Locate the cell with the specified text and output its [X, Y] center coordinate. 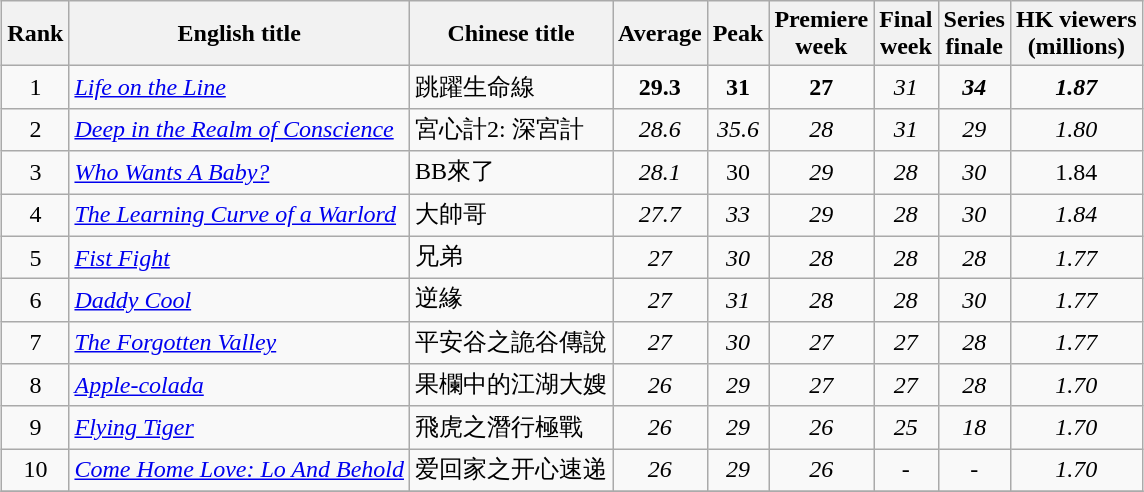
33 [738, 216]
Life on the Line [240, 88]
大帥哥 [512, 216]
BB來了 [512, 172]
Deep in the Realm of Conscience [240, 130]
1.80 [1076, 130]
10 [36, 470]
The Learning Curve of a Warlord [240, 216]
25 [906, 428]
飛虎之潛行極戰 [512, 428]
6 [36, 300]
9 [36, 428]
Seriesfinale [974, 34]
1.87 [1076, 88]
Come Home Love: Lo And Behold [240, 470]
4 [36, 216]
Finalweek [906, 34]
Chinese title [512, 34]
Fist Fight [240, 258]
Daddy Cool [240, 300]
Rank [36, 34]
Peak [738, 34]
7 [36, 342]
跳躍生命線 [512, 88]
HK viewers(millions) [1076, 34]
Average [660, 34]
1 [36, 88]
宮心計2: 深宮計 [512, 130]
Premiereweek [822, 34]
28.1 [660, 172]
Who Wants A Baby? [240, 172]
Flying Tiger [240, 428]
27.7 [660, 216]
34 [974, 88]
2 [36, 130]
5 [36, 258]
平安谷之詭谷傳說 [512, 342]
28.6 [660, 130]
Apple-colada [240, 386]
3 [36, 172]
兄弟 [512, 258]
The Forgotten Valley [240, 342]
逆緣 [512, 300]
8 [36, 386]
35.6 [738, 130]
18 [974, 428]
29.3 [660, 88]
English title [240, 34]
爱回家之开心速递 [512, 470]
果欄中的江湖大嫂 [512, 386]
